Scan for the cell matching the given text and deliver its (X, Y) coordinate at center. 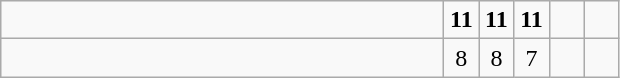
7 (532, 58)
